Output the [x, y] coordinate of the center of the cell containing the given text.  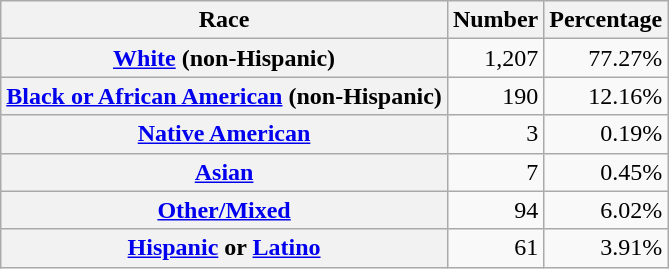
77.27% [606, 58]
190 [495, 96]
0.19% [606, 134]
7 [495, 172]
1,207 [495, 58]
6.02% [606, 210]
Percentage [606, 20]
Other/Mixed [224, 210]
3 [495, 134]
0.45% [606, 172]
Number [495, 20]
94 [495, 210]
12.16% [606, 96]
Hispanic or Latino [224, 248]
Race [224, 20]
3.91% [606, 248]
Native American [224, 134]
Asian [224, 172]
61 [495, 248]
Black or African American (non-Hispanic) [224, 96]
White (non-Hispanic) [224, 58]
